Identify which cell holds the provided text, then report its [X, Y] central coordinate. 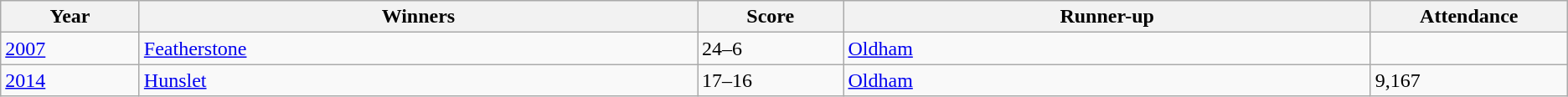
Score [771, 17]
2014 [70, 80]
17–16 [771, 80]
Winners [418, 17]
Featherstone [418, 48]
Year [70, 17]
Attendance [1469, 17]
24–6 [771, 48]
9,167 [1469, 80]
Runner-up [1107, 17]
2007 [70, 48]
Hunslet [418, 80]
